Extract the [X, Y] coordinate from the center of the cell holding the provided text.  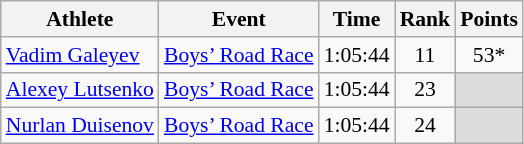
53* [489, 55]
Vadim Galeyev [80, 55]
Rank [426, 19]
Nurlan Duisenov [80, 126]
Points [489, 19]
23 [426, 90]
Athlete [80, 19]
Event [239, 19]
Alexey Lutsenko [80, 90]
Time [357, 19]
24 [426, 126]
11 [426, 55]
